Find where the given text appears and provide that cell's center as [x, y] coordinate. 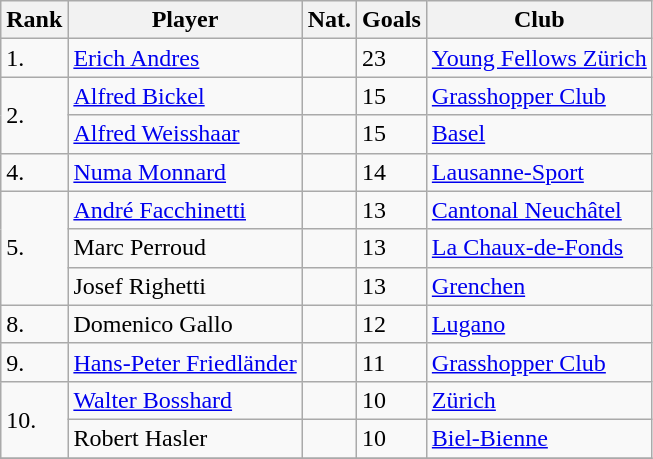
Rank [34, 20]
Marc Perroud [185, 248]
Zürich [539, 400]
Numa Monnard [185, 172]
8. [34, 324]
Robert Hasler [185, 438]
10. [34, 419]
Alfred Bickel [185, 96]
Domenico Gallo [185, 324]
Young Fellows Zürich [539, 58]
Erich Andres [185, 58]
Walter Bosshard [185, 400]
Biel-Bienne [539, 438]
Lugano [539, 324]
11 [392, 362]
Hans-Peter Friedländer [185, 362]
23 [392, 58]
André Facchinetti [185, 210]
La Chaux-de-Fonds [539, 248]
Cantonal Neuchâtel [539, 210]
Basel [539, 134]
Goals [392, 20]
Grenchen [539, 286]
1. [34, 58]
4. [34, 172]
2. [34, 115]
Alfred Weisshaar [185, 134]
Nat. [329, 20]
12 [392, 324]
Lausanne-Sport [539, 172]
Player [185, 20]
14 [392, 172]
Club [539, 20]
5. [34, 248]
Josef Righetti [185, 286]
9. [34, 362]
